Output the (X, Y) coordinate of the center of the cell containing the given text.  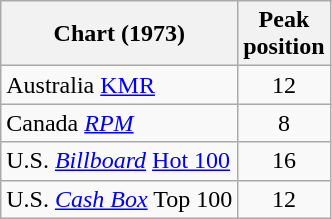
8 (284, 123)
Australia KMR (120, 85)
Chart (1973) (120, 34)
Canada RPM (120, 123)
U.S. Cash Box Top 100 (120, 199)
U.S. Billboard Hot 100 (120, 161)
16 (284, 161)
Peakposition (284, 34)
